For the text-containing cell, return its midpoint in [x, y] coordinate format. 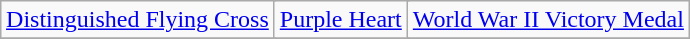
World War II Victory Medal [548, 20]
Purple Heart [340, 20]
Distinguished Flying Cross [138, 20]
